Determine the (X, Y) coordinate at the center of the cell enclosing the given text.  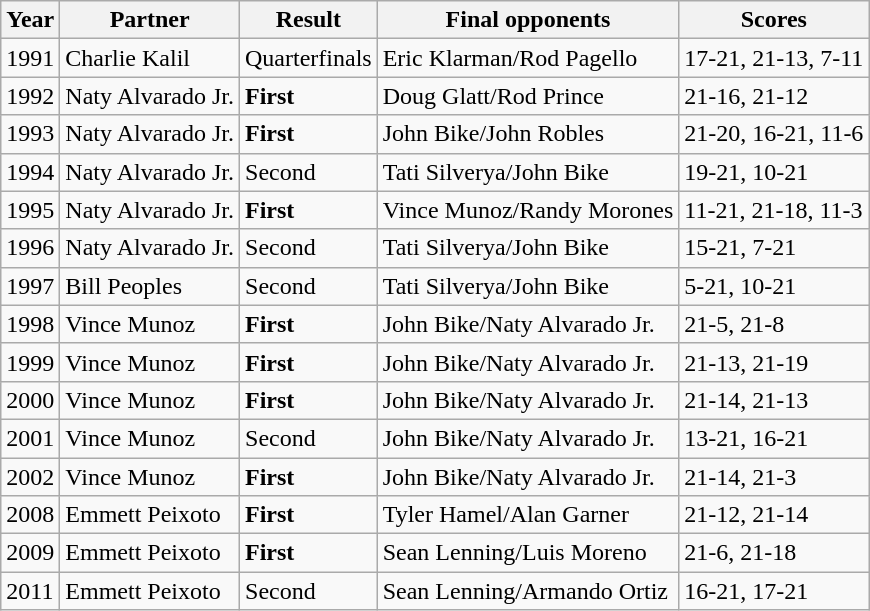
1997 (30, 286)
2002 (30, 477)
1996 (30, 248)
Eric Klarman/Rod Pagello (528, 58)
2011 (30, 591)
Bill Peoples (150, 286)
Year (30, 20)
17-21, 21-13, 7-11 (774, 58)
5-21, 10-21 (774, 286)
21-5, 21-8 (774, 324)
Partner (150, 20)
1992 (30, 96)
Scores (774, 20)
1991 (30, 58)
11-21, 21-18, 11-3 (774, 210)
21-14, 21-3 (774, 477)
Charlie Kalil (150, 58)
2001 (30, 438)
16-21, 17-21 (774, 591)
21-12, 21-14 (774, 515)
19-21, 10-21 (774, 172)
Quarterfinals (309, 58)
1994 (30, 172)
Vince Munoz/Randy Morones (528, 210)
Doug Glatt/Rod Prince (528, 96)
Tyler Hamel/Alan Garner (528, 515)
1998 (30, 324)
13-21, 16-21 (774, 438)
Sean Lenning/Luis Moreno (528, 553)
1995 (30, 210)
Final opponents (528, 20)
21-20, 16-21, 11-6 (774, 134)
2000 (30, 400)
John Bike/John Robles (528, 134)
15-21, 7-21 (774, 248)
1999 (30, 362)
21-6, 21-18 (774, 553)
Sean Lenning/Armando Ortiz (528, 591)
21-14, 21-13 (774, 400)
1993 (30, 134)
21-16, 21-12 (774, 96)
21-13, 21-19 (774, 362)
2008 (30, 515)
2009 (30, 553)
Result (309, 20)
